Identify which cell holds the provided text, then report its (X, Y) central coordinate. 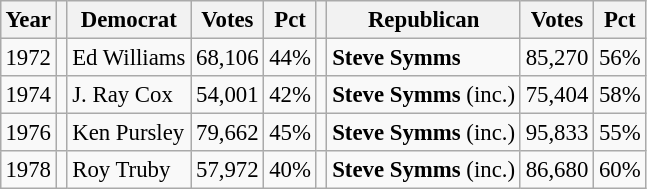
Ed Williams (129, 57)
75,404 (556, 95)
56% (620, 57)
Steve Symms (424, 57)
1976 (28, 133)
Democrat (129, 20)
57,972 (228, 170)
1972 (28, 57)
95,833 (556, 133)
Year (28, 20)
45% (290, 133)
60% (620, 170)
1978 (28, 170)
55% (620, 133)
86,680 (556, 170)
40% (290, 170)
Republican (424, 20)
85,270 (556, 57)
79,662 (228, 133)
44% (290, 57)
J. Ray Cox (129, 95)
1974 (28, 95)
58% (620, 95)
68,106 (228, 57)
42% (290, 95)
Ken Pursley (129, 133)
Roy Truby (129, 170)
54,001 (228, 95)
